From the cell containing the given text, extract its center point as [X, Y] coordinate. 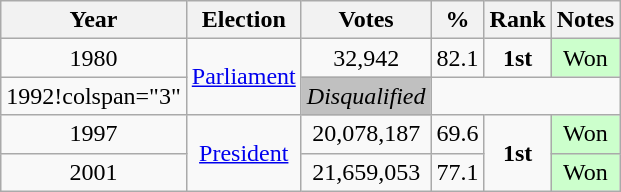
Rank [518, 20]
1980 [94, 58]
32,942 [366, 58]
2001 [94, 172]
Year [94, 20]
Parliament [244, 77]
Disqualified [366, 96]
President [244, 153]
82.1 [458, 58]
20,078,187 [366, 134]
Notes [585, 20]
1992!colspan="3" [94, 96]
Votes [366, 20]
1997 [94, 134]
69.6 [458, 134]
Election [244, 20]
% [458, 20]
77.1 [458, 172]
21,659,053 [366, 172]
